Return (x, y) of the center of cell containing provided text 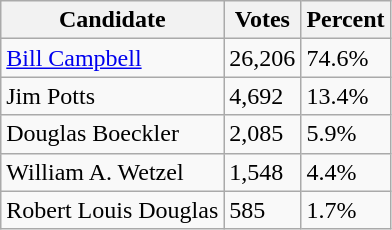
Robert Louis Douglas (112, 210)
Bill Campbell (112, 58)
4.4% (346, 172)
1.7% (346, 210)
1,548 (262, 172)
26,206 (262, 58)
5.9% (346, 134)
William A. Wetzel (112, 172)
Douglas Boeckler (112, 134)
Candidate (112, 20)
585 (262, 210)
4,692 (262, 96)
Jim Potts (112, 96)
13.4% (346, 96)
2,085 (262, 134)
Percent (346, 20)
74.6% (346, 58)
Votes (262, 20)
